Return (x, y) of the center of cell containing provided text 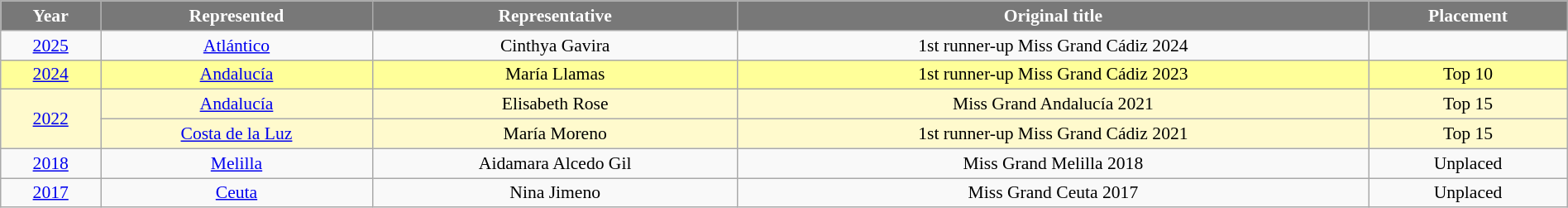
Miss Grand Melilla 2018 (1054, 163)
1st runner-up Miss Grand Cádiz 2024 (1054, 46)
Costa de la Luz (237, 134)
2024 (51, 75)
Cinthya Gavira (555, 46)
Ceuta (237, 193)
2025 (51, 46)
Original title (1054, 16)
Top 10 (1468, 75)
Nina Jimeno (555, 193)
Represented (237, 16)
Aidamara Alcedo Gil (555, 163)
María Llamas (555, 75)
Melilla (237, 163)
Elisabeth Rose (555, 104)
2022 (51, 119)
Miss Grand Ceuta 2017 (1054, 193)
María Moreno (555, 134)
Atlántico (237, 46)
2018 (51, 163)
Year (51, 16)
Placement (1468, 16)
Miss Grand Andalucía 2021 (1054, 104)
2017 (51, 193)
1st runner-up Miss Grand Cádiz 2021 (1054, 134)
Representative (555, 16)
1st runner-up Miss Grand Cádiz 2023 (1054, 75)
